Detect which cell encompasses the target text, then output its [x, y] center coordinate. 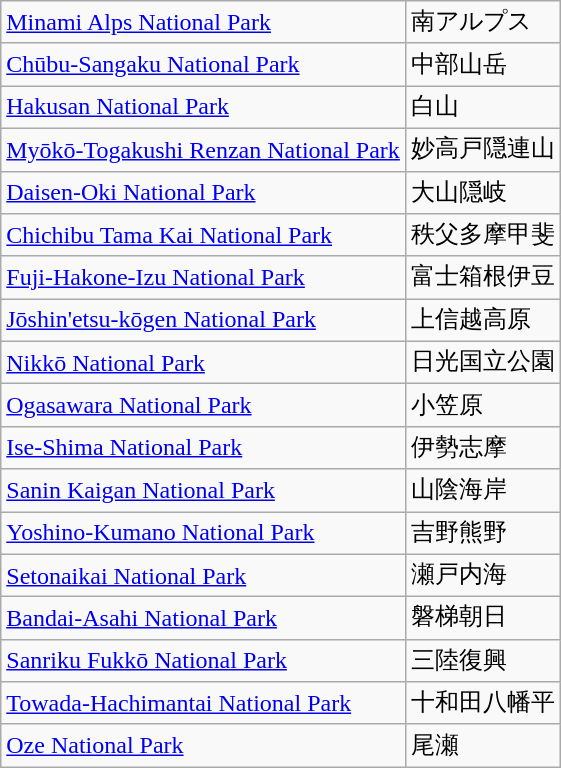
Jōshin'etsu-kōgen National Park [204, 320]
Chūbu-Sangaku National Park [204, 64]
Ise-Shima National Park [204, 448]
Minami Alps National Park [204, 22]
妙高戸隠連山 [482, 150]
Sanin Kaigan National Park [204, 490]
Bandai-Asahi National Park [204, 618]
Nikkō National Park [204, 362]
山陰海岸 [482, 490]
大山隠岐 [482, 192]
中部山岳 [482, 64]
磐梯朝日 [482, 618]
日光国立公園 [482, 362]
Daisen-Oki National Park [204, 192]
Hakusan National Park [204, 108]
小笠原 [482, 406]
Chichibu Tama Kai National Park [204, 236]
Oze National Park [204, 746]
Sanriku Fukkō National Park [204, 660]
瀬戸内海 [482, 576]
Setonaikai National Park [204, 576]
秩父多摩甲斐 [482, 236]
富士箱根伊豆 [482, 278]
南アルプス [482, 22]
上信越高原 [482, 320]
Ogasawara National Park [204, 406]
吉野熊野 [482, 534]
Fuji-Hakone-Izu National Park [204, 278]
Myōkō-Togakushi Renzan National Park [204, 150]
三陸復興 [482, 660]
尾瀬 [482, 746]
白山 [482, 108]
Yoshino-Kumano National Park [204, 534]
十和田八幡平 [482, 704]
伊勢志摩 [482, 448]
Towada-Hachimantai National Park [204, 704]
